Find where the given text appears and provide that cell's center as (x, y) coordinate. 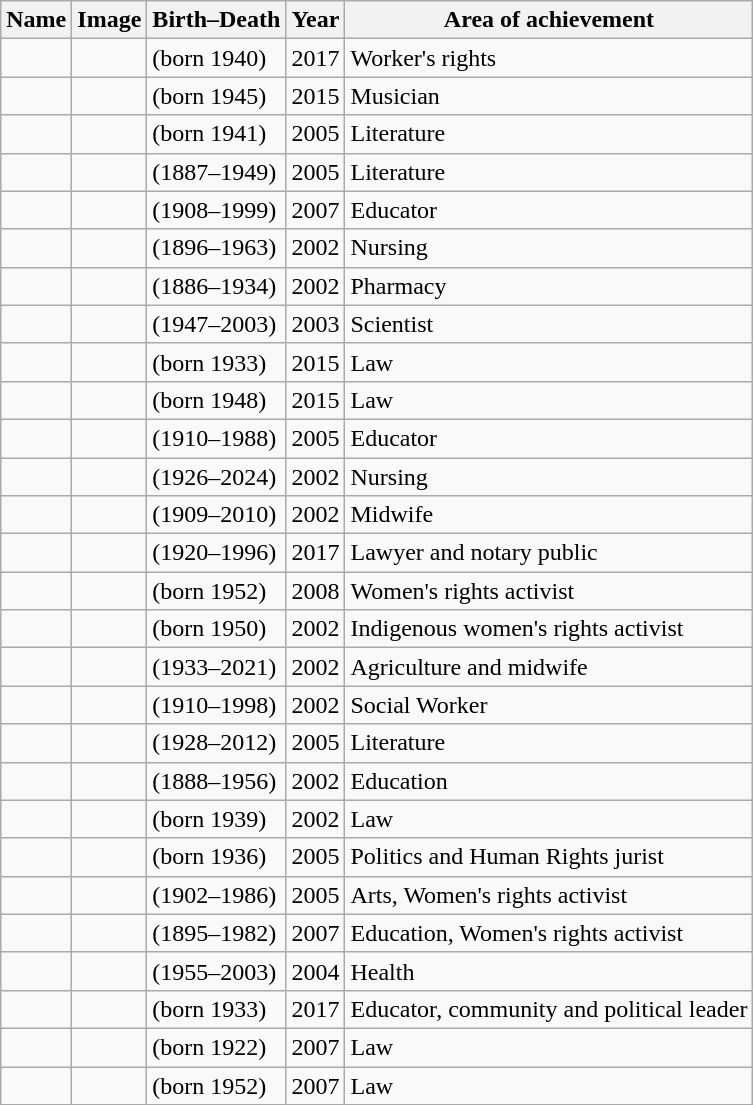
(1955–2003) (216, 971)
(born 1936) (216, 857)
2008 (316, 591)
(1902–1986) (216, 895)
Year (316, 20)
Name (36, 20)
Worker's rights (549, 58)
(1910–1988) (216, 438)
Arts, Women's rights activist (549, 895)
(born 1939) (216, 819)
(1947–2003) (216, 324)
(born 1945) (216, 96)
(born 1941) (216, 134)
Education (549, 781)
(1908–1999) (216, 210)
(1887–1949) (216, 172)
(1896–1963) (216, 248)
Women's rights activist (549, 591)
(born 1950) (216, 629)
(born 1940) (216, 58)
Indigenous women's rights activist (549, 629)
(1910–1998) (216, 705)
(1920–1996) (216, 553)
(1909–2010) (216, 515)
Education, Women's rights activist (549, 933)
(1886–1934) (216, 286)
Agriculture and midwife (549, 667)
Scientist (549, 324)
Midwife (549, 515)
Lawyer and notary public (549, 553)
2004 (316, 971)
(1926–2024) (216, 477)
Area of achievement (549, 20)
(born 1922) (216, 1047)
Social Worker (549, 705)
Image (110, 20)
Birth–Death (216, 20)
Pharmacy (549, 286)
(1895–1982) (216, 933)
Musician (549, 96)
Educator, community and political leader (549, 1009)
(1928–2012) (216, 743)
Health (549, 971)
(1888–1956) (216, 781)
(born 1948) (216, 400)
Politics and Human Rights jurist (549, 857)
2003 (316, 324)
(1933–2021) (216, 667)
